Scan for the cell matching the given text and deliver its (x, y) coordinate at center. 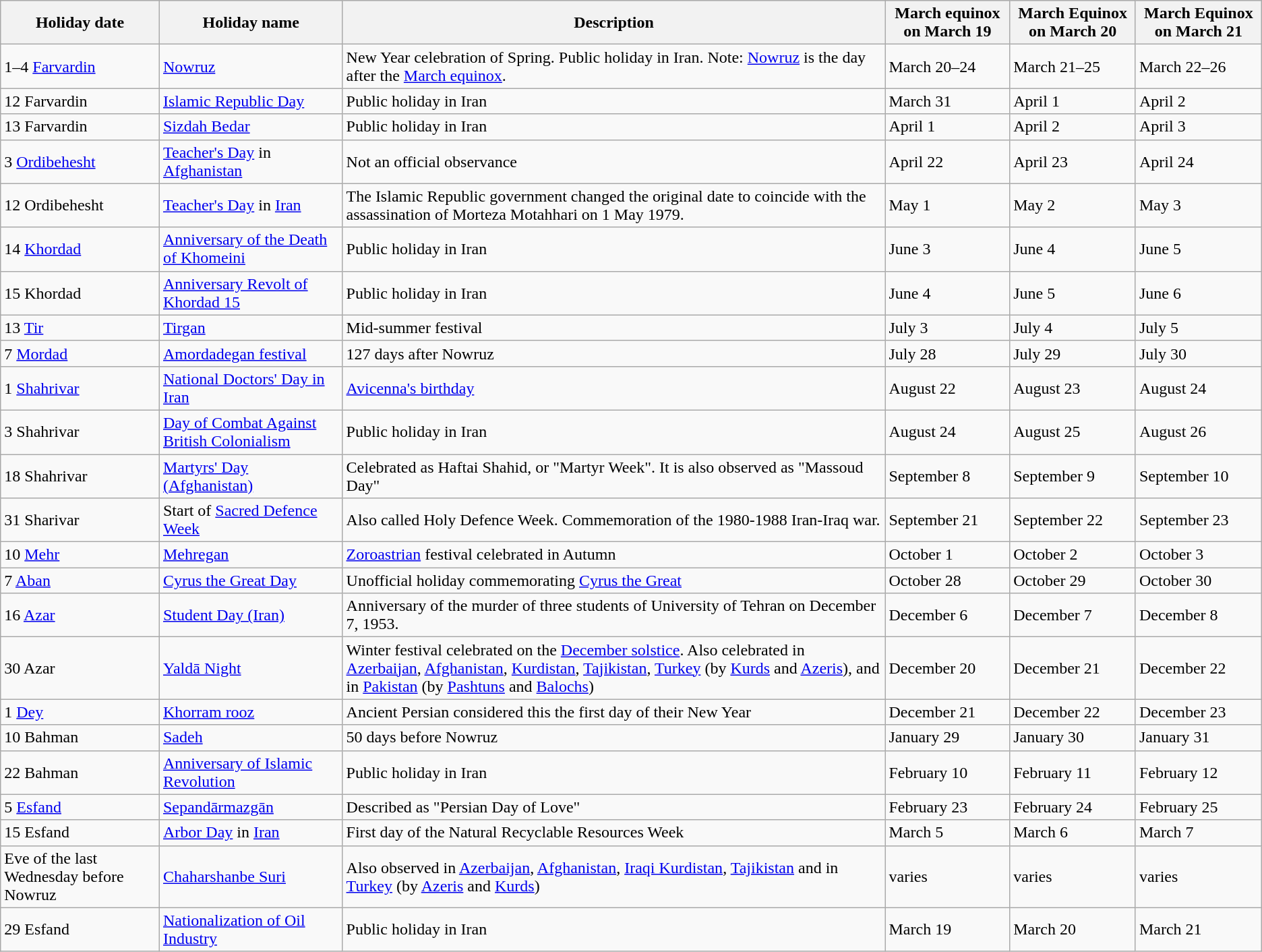
Avicenna's birthday (613, 388)
7 Mordad (80, 353)
Teacher's Day in Iran (251, 205)
Arbor Day in Iran (251, 833)
February 10 (948, 773)
January 29 (948, 738)
September 9 (1073, 476)
Also observed in Azerbaijan, Afghanistan, Iraqi Kurdistan, Tajikistan and in Turkey (by Azeris and Kurds) (613, 876)
December 20 (948, 668)
April 3 (1199, 127)
Zoroastrian festival celebrated in Autumn (613, 555)
Chaharshanbe Suri (251, 876)
Described as "Persian Day of Love" (613, 807)
3 Ordibehesht (80, 162)
October 30 (1199, 581)
October 28 (948, 581)
Khorram rooz (251, 712)
March 20 (1073, 929)
August 23 (1073, 388)
Also called Holy Defence Week. Commemoration of the 1980-1988 Iran-Iraq war. (613, 520)
Tirgan (251, 328)
October 3 (1199, 555)
September 8 (948, 476)
December 23 (1199, 712)
July 5 (1199, 328)
1 Dey (80, 712)
February 23 (948, 807)
July 29 (1073, 353)
October 29 (1073, 581)
Cyrus the Great Day (251, 581)
September 22 (1073, 520)
March 7 (1199, 833)
13 Farvardin (80, 127)
September 10 (1199, 476)
12 Farvardin (80, 101)
December 7 (1073, 615)
Description (613, 23)
August 22 (948, 388)
Not an official observance (613, 162)
7 Aban (80, 581)
May 3 (1199, 205)
June 6 (1199, 293)
March 31 (948, 101)
April 24 (1199, 162)
15 Esfand (80, 833)
Sadeh (251, 738)
September 23 (1199, 520)
March 19 (948, 929)
December 8 (1199, 615)
Holiday name (251, 23)
March 5 (948, 833)
January 31 (1199, 738)
Yaldā Night (251, 668)
Mid-summer festival (613, 328)
Teacher's Day in Afghanistan (251, 162)
February 11 (1073, 773)
January 30 (1073, 738)
10 Bahman (80, 738)
March 21–25 (1073, 66)
Eve of the last Wednesday before Nowruz (80, 876)
127 days after Nowruz (613, 353)
The Islamic Republic government changed the original date to coincide with the assassination of Morteza Motahhari on 1 May 1979. (613, 205)
3 Shahrivar (80, 432)
5 Esfand (80, 807)
May 1 (948, 205)
1–4 Farvardin (80, 66)
Islamic Republic Day (251, 101)
March 20–24 (948, 66)
Anniversary Revolt of Khordad 15 (251, 293)
31 Sharivar (80, 520)
February 12 (1199, 773)
February 25 (1199, 807)
Mehregan (251, 555)
October 1 (948, 555)
June 3 (948, 249)
1 Shahrivar (80, 388)
March 21 (1199, 929)
Martyrs' Day (Afghanistan) (251, 476)
Anniversary of the Death of Khomeini (251, 249)
July 30 (1199, 353)
Celebrated as Haftai Shahid, or "Martyr Week". It is also observed as "Massoud Day" (613, 476)
Anniversary of Islamic Revolution (251, 773)
Ancient Persian considered this the first day of their New Year (613, 712)
13 Tir (80, 328)
March equinox on March 19 (948, 23)
February 24 (1073, 807)
August 26 (1199, 432)
Amordadegan festival (251, 353)
29 Esfand (80, 929)
12 Ordibehesht (80, 205)
Start of Sacred Defence Week (251, 520)
August 25 (1073, 432)
Anniversary of the murder of three students of University of Tehran on December 7, 1953. (613, 615)
April 22 (948, 162)
Sizdah Bedar (251, 127)
Nationalization of Oil Industry (251, 929)
October 2 (1073, 555)
22 Bahman (80, 773)
July 28 (948, 353)
18 Shahrivar (80, 476)
National Doctors' Day in Iran (251, 388)
First day of the Natural Recyclable Resources Week (613, 833)
March 6 (1073, 833)
April 23 (1073, 162)
May 2 (1073, 205)
14 Khordad (80, 249)
10 Mehr (80, 555)
New Year celebration of Spring. Public holiday in Iran. Note: Nowruz is the day after the March equinox. (613, 66)
50 days before Nowruz (613, 738)
March Equinox on March 20 (1073, 23)
Day of Combat Against British Colonialism (251, 432)
December 6 (948, 615)
July 3 (948, 328)
September 21 (948, 520)
March Equinox on March 21 (1199, 23)
Student Day (Iran) (251, 615)
Sepandārmazgān (251, 807)
Holiday date (80, 23)
15 Khordad (80, 293)
16 Azar (80, 615)
30 Azar (80, 668)
July 4 (1073, 328)
Nowruz (251, 66)
Unofficial holiday commemorating Cyrus the Great (613, 581)
March 22–26 (1199, 66)
